Scan for the cell matching the given text and deliver its [X, Y] coordinate at center. 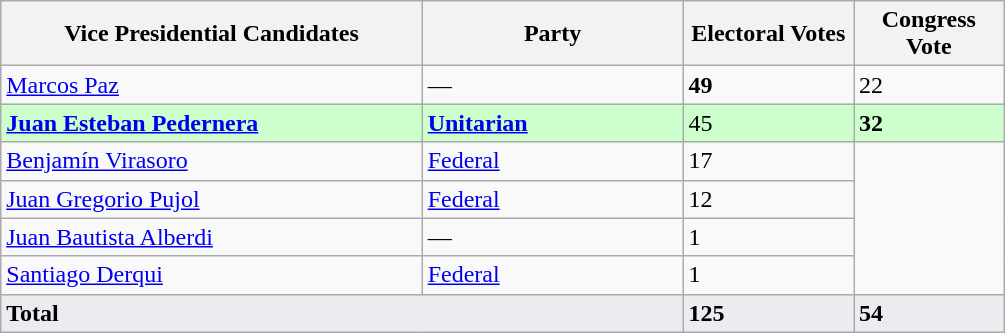
12 [768, 199]
17 [768, 161]
Total [342, 313]
Electoral Votes [768, 34]
22 [930, 85]
Juan Bautista Alberdi [212, 237]
Party [552, 34]
54 [930, 313]
Congress Vote [930, 34]
49 [768, 85]
Santiago Derqui [212, 275]
45 [768, 123]
Benjamín Virasoro [212, 161]
32 [930, 123]
Juan Gregorio Pujol [212, 199]
Juan Esteban Pedernera [212, 123]
125 [768, 313]
Unitarian [552, 123]
Vice Presidential Candidates [212, 34]
Marcos Paz [212, 85]
